Provide the [x, y] coordinate of the cell's center where the given text is located.  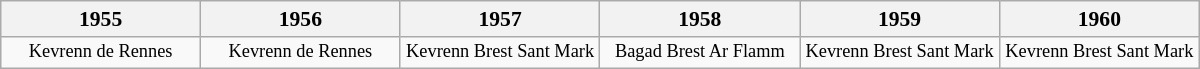
1960 [1099, 19]
Bagad Brest Ar Flamm [700, 52]
1959 [900, 19]
1957 [500, 19]
1956 [300, 19]
1958 [700, 19]
1955 [101, 19]
